Identify which cell holds the provided text, then report its (X, Y) central coordinate. 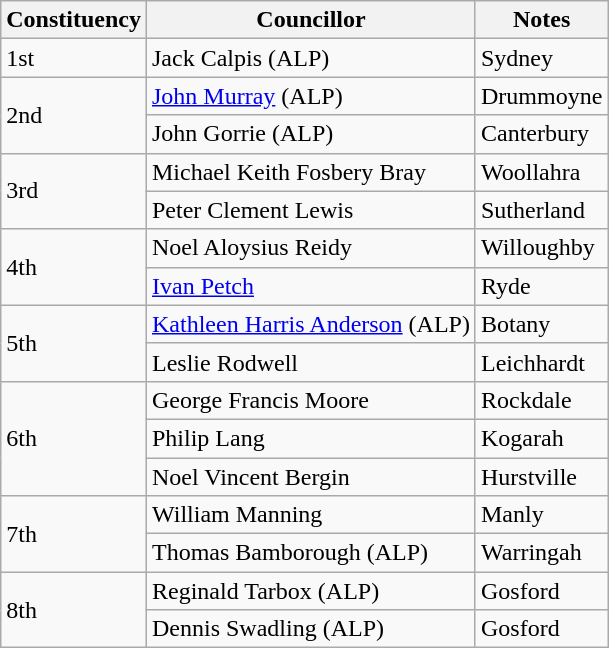
Warringah (541, 553)
Noel Vincent Bergin (310, 477)
Philip Lang (310, 438)
Drummoyne (541, 96)
Kogarah (541, 438)
Dennis Swadling (ALP) (310, 629)
Manly (541, 515)
Constituency (74, 20)
John Murray (ALP) (310, 96)
Councillor (310, 20)
5th (74, 343)
Woollahra (541, 172)
Canterbury (541, 134)
Peter Clement Lewis (310, 210)
Sutherland (541, 210)
8th (74, 610)
1st (74, 58)
Jack Calpis (ALP) (310, 58)
Leichhardt (541, 362)
Michael Keith Fosbery Bray (310, 172)
6th (74, 438)
Noel Aloysius Reidy (310, 248)
2nd (74, 115)
Rockdale (541, 400)
Thomas Bamborough (ALP) (310, 553)
Leslie Rodwell (310, 362)
Willoughby (541, 248)
Ivan Petch (310, 286)
Hurstville (541, 477)
Botany (541, 324)
7th (74, 534)
George Francis Moore (310, 400)
4th (74, 267)
Notes (541, 20)
Ryde (541, 286)
Reginald Tarbox (ALP) (310, 591)
John Gorrie (ALP) (310, 134)
Sydney (541, 58)
William Manning (310, 515)
Kathleen Harris Anderson (ALP) (310, 324)
3rd (74, 191)
